Return the (x, y) coordinate for the center point of the cell that contains the specified text.  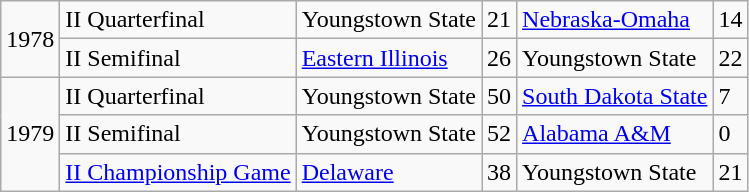
Nebraska-Omaha (615, 20)
Alabama A&M (615, 134)
22 (730, 58)
38 (500, 172)
0 (730, 134)
Delaware (388, 172)
52 (500, 134)
South Dakota State (615, 96)
1978 (30, 39)
50 (500, 96)
Eastern Illinois (388, 58)
26 (500, 58)
14 (730, 20)
II Championship Game (178, 172)
7 (730, 96)
1979 (30, 134)
